Pinpoint the cell where the given text exists, returning its (X, Y) midpoint coordinate. 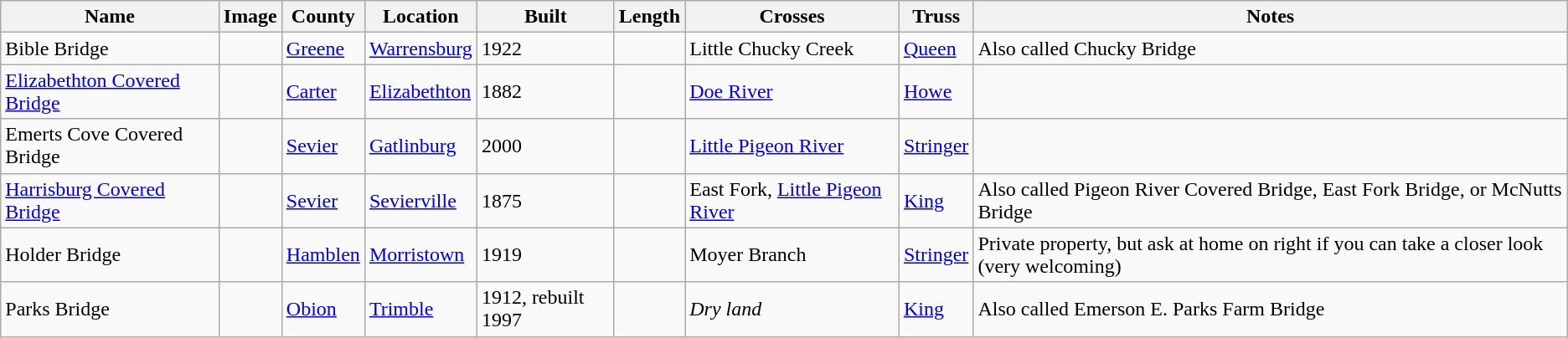
1912, rebuilt 1997 (545, 310)
Image (250, 17)
Obion (323, 310)
Moyer Branch (792, 254)
Sevierville (420, 201)
Also called Emerson E. Parks Farm Bridge (1270, 310)
Holder Bridge (111, 254)
Dry land (792, 310)
Warrensburg (420, 49)
Notes (1270, 17)
Length (649, 17)
Howe (936, 92)
Bible Bridge (111, 49)
Elizabethton Covered Bridge (111, 92)
Name (111, 17)
2000 (545, 146)
Private property, but ask at home on right if you can take a closer look (very welcoming) (1270, 254)
1882 (545, 92)
Gatlinburg (420, 146)
Crosses (792, 17)
Little Pigeon River (792, 146)
Queen (936, 49)
East Fork, Little Pigeon River (792, 201)
Trimble (420, 310)
Elizabethton (420, 92)
Little Chucky Creek (792, 49)
Truss (936, 17)
Doe River (792, 92)
Also called Chucky Bridge (1270, 49)
County (323, 17)
1922 (545, 49)
1919 (545, 254)
Carter (323, 92)
Emerts Cove Covered Bridge (111, 146)
Also called Pigeon River Covered Bridge, East Fork Bridge, or McNutts Bridge (1270, 201)
Parks Bridge (111, 310)
Harrisburg Covered Bridge (111, 201)
Morristown (420, 254)
1875 (545, 201)
Hamblen (323, 254)
Location (420, 17)
Built (545, 17)
Greene (323, 49)
